Provide the (x, y) coordinate of the cell's center where the given text is located.  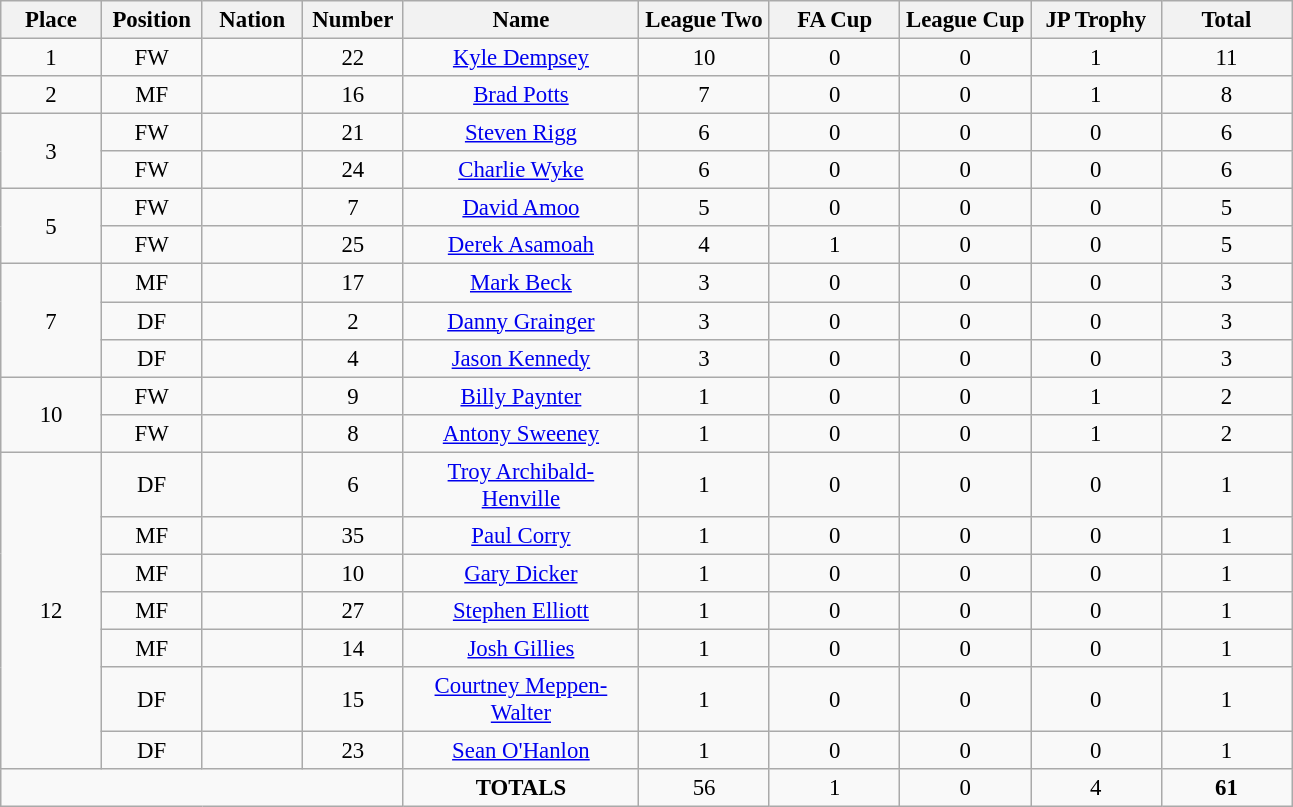
Nation (252, 20)
Total (1226, 20)
23 (354, 751)
TOTALS (521, 788)
22 (354, 58)
Billy Paynter (521, 396)
27 (354, 611)
Gary Dicker (521, 573)
Name (521, 20)
14 (354, 648)
Paul Corry (521, 536)
Courtney Meppen-Walter (521, 700)
Charlie Wyke (521, 170)
9 (354, 396)
56 (704, 788)
League Cup (966, 20)
Brad Potts (521, 95)
JP Trophy (1096, 20)
61 (1226, 788)
League Two (704, 20)
15 (354, 700)
Sean O'Hanlon (521, 751)
Antony Sweeney (521, 433)
David Amoo (521, 208)
16 (354, 95)
24 (354, 170)
Steven Rigg (521, 133)
FA Cup (834, 20)
Kyle Dempsey (521, 58)
Jason Kennedy (521, 358)
Troy Archibald-Henville (521, 484)
Danny Grainger (521, 321)
11 (1226, 58)
Position (152, 20)
Number (354, 20)
35 (354, 536)
25 (354, 245)
Place (52, 20)
Stephen Elliott (521, 611)
17 (354, 283)
Derek Asamoah (521, 245)
12 (52, 610)
Mark Beck (521, 283)
21 (354, 133)
Josh Gillies (521, 648)
